Locate the cell with the specified text and output its (x, y) center coordinate. 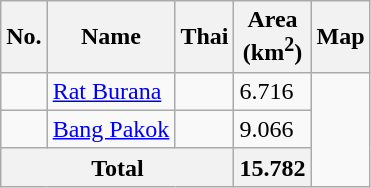
15.782 (272, 167)
No. (24, 37)
9.066 (272, 129)
Name (111, 37)
Rat Burana (111, 91)
Thai (204, 37)
Map (340, 37)
Area(km2) (272, 37)
Bang Pakok (111, 129)
6.716 (272, 91)
Total (118, 167)
